Provide the (X, Y) coordinate of the cell's center where the given text is located.  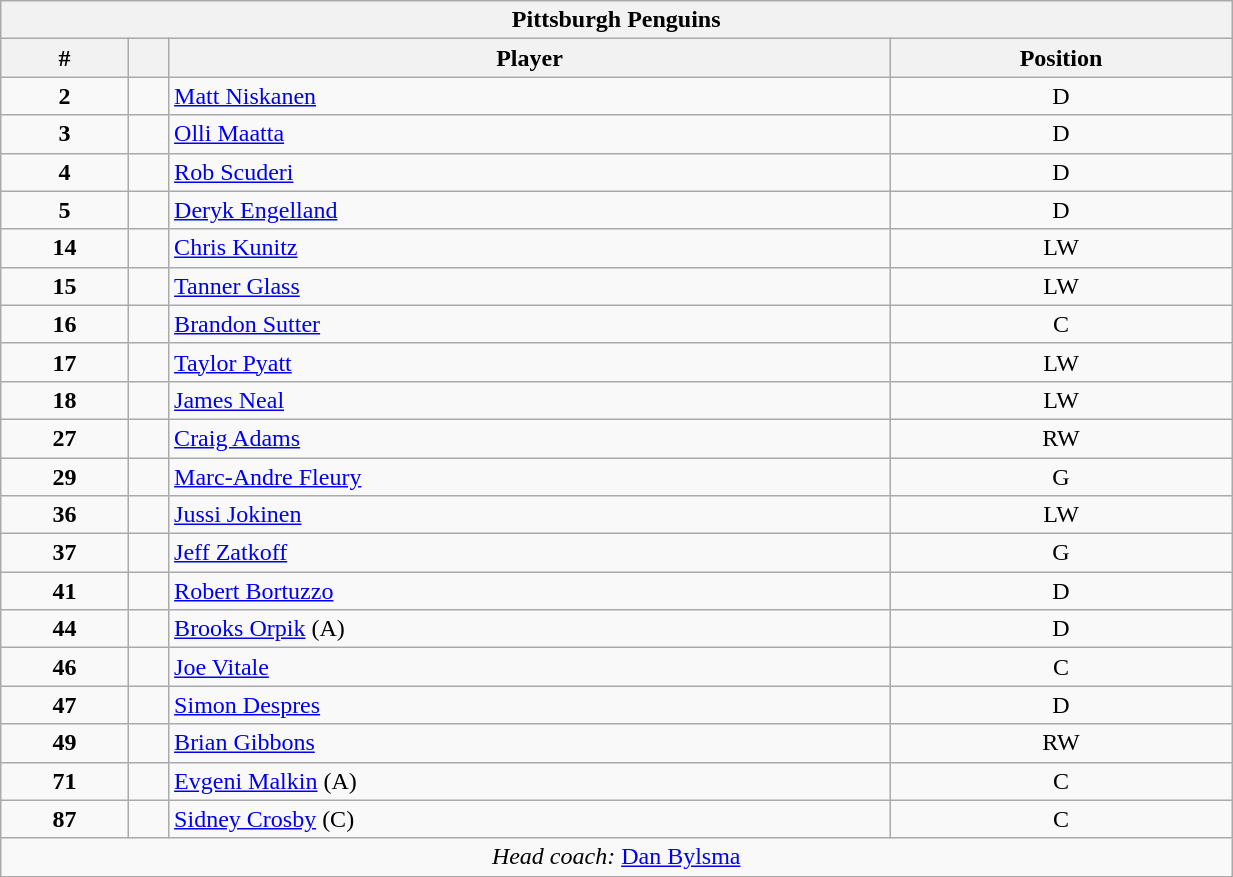
47 (65, 705)
Deryk Engelland (530, 210)
Sidney Crosby (C) (530, 819)
5 (65, 210)
27 (65, 438)
Brandon Sutter (530, 324)
Chris Kunitz (530, 248)
Matt Niskanen (530, 96)
15 (65, 286)
Position (1060, 58)
Brian Gibbons (530, 743)
Robert Bortuzzo (530, 591)
4 (65, 172)
41 (65, 591)
29 (65, 477)
44 (65, 629)
16 (65, 324)
71 (65, 781)
Pittsburgh Penguins (616, 20)
Brooks Orpik (A) (530, 629)
Jeff Zatkoff (530, 553)
Olli Maatta (530, 134)
Simon Despres (530, 705)
37 (65, 553)
# (65, 58)
3 (65, 134)
Marc-Andre Fleury (530, 477)
87 (65, 819)
Evgeni Malkin (A) (530, 781)
14 (65, 248)
46 (65, 667)
Rob Scuderi (530, 172)
Craig Adams (530, 438)
17 (65, 362)
Tanner Glass (530, 286)
Head coach: Dan Bylsma (616, 857)
18 (65, 400)
49 (65, 743)
James Neal (530, 400)
36 (65, 515)
Joe Vitale (530, 667)
2 (65, 96)
Taylor Pyatt (530, 362)
Jussi Jokinen (530, 515)
Player (530, 58)
